For the text-containing cell, return its midpoint in (x, y) coordinate format. 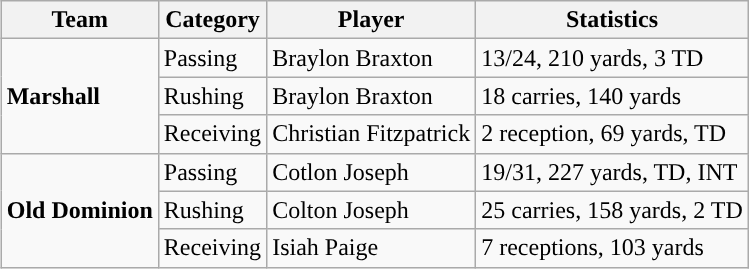
19/31, 227 yards, TD, INT (612, 172)
2 reception, 69 yards, TD (612, 134)
Old Dominion (80, 210)
Marshall (80, 96)
Player (372, 20)
25 carries, 158 yards, 2 TD (612, 210)
Cotlon Joseph (372, 172)
Isiah Paige (372, 248)
Category (212, 20)
18 carries, 140 yards (612, 96)
Colton Joseph (372, 210)
Christian Fitzpatrick (372, 134)
13/24, 210 yards, 3 TD (612, 58)
Team (80, 20)
Statistics (612, 20)
7 receptions, 103 yards (612, 248)
